Detect which cell encompasses the target text, then output its (X, Y) center coordinate. 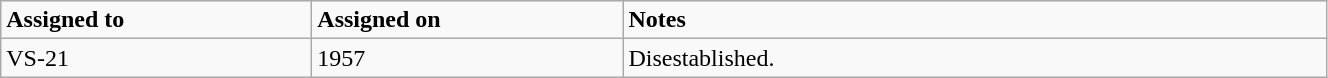
VS-21 (156, 58)
Assigned on (468, 20)
Assigned to (156, 20)
Disestablished. (975, 58)
1957 (468, 58)
Notes (975, 20)
